Identify which cell holds the provided text, then report its (x, y) central coordinate. 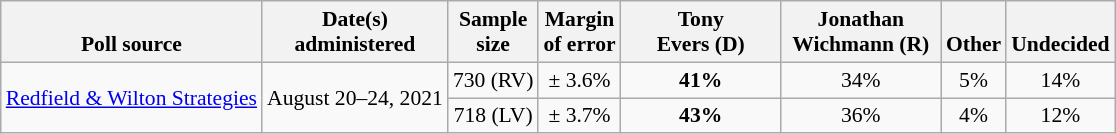
Samplesize (494, 32)
36% (861, 116)
JonathanWichmann (R) (861, 32)
± 3.6% (579, 80)
43% (701, 116)
718 (LV) (494, 116)
14% (1060, 80)
August 20–24, 2021 (355, 98)
Other (974, 32)
± 3.7% (579, 116)
12% (1060, 116)
Redfield & Wilton Strategies (132, 98)
Poll source (132, 32)
41% (701, 80)
34% (861, 80)
730 (RV) (494, 80)
Undecided (1060, 32)
Date(s)administered (355, 32)
5% (974, 80)
4% (974, 116)
Marginof error (579, 32)
TonyEvers (D) (701, 32)
